Return [X, Y] of the center of cell containing provided text 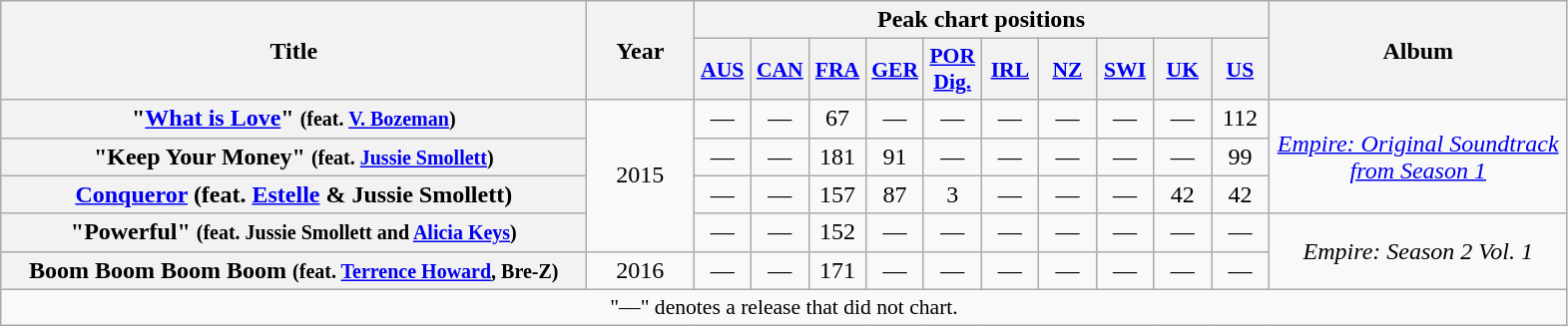
2016 [641, 270]
112 [1241, 119]
3 [952, 194]
Empire: Season 2 Vol. 1 [1417, 251]
91 [895, 157]
"—" denotes a release that did not chart. [784, 307]
US [1241, 70]
CAN [781, 70]
GER [895, 70]
PORDig. [952, 70]
SWI [1125, 70]
FRA [837, 70]
Conqueror (feat. Estelle & Jussie Smollett) [293, 194]
Album [1417, 50]
IRL [1010, 70]
Boom Boom Boom Boom (feat. Terrence Howard, Bre-Z) [293, 270]
181 [837, 157]
67 [837, 119]
AUS [723, 70]
"Keep Your Money" (feat. Jussie Smollett) [293, 157]
99 [1241, 157]
87 [895, 194]
UK [1183, 70]
Year [641, 50]
2015 [641, 175]
NZ [1068, 70]
"Powerful" (feat. Jussie Smollett and Alicia Keys) [293, 232]
"What is Love" (feat. V. Bozeman) [293, 119]
171 [837, 270]
157 [837, 194]
152 [837, 232]
Title [293, 50]
Empire: Original Soundtrack from Season 1 [1417, 157]
Peak chart positions [981, 20]
